Scan for the cell matching the given text and deliver its (X, Y) coordinate at center. 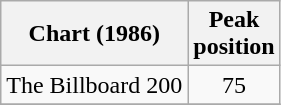
75 (234, 85)
The Billboard 200 (94, 85)
Chart (1986) (94, 34)
Peakposition (234, 34)
